Return (x, y) of the center of cell containing provided text 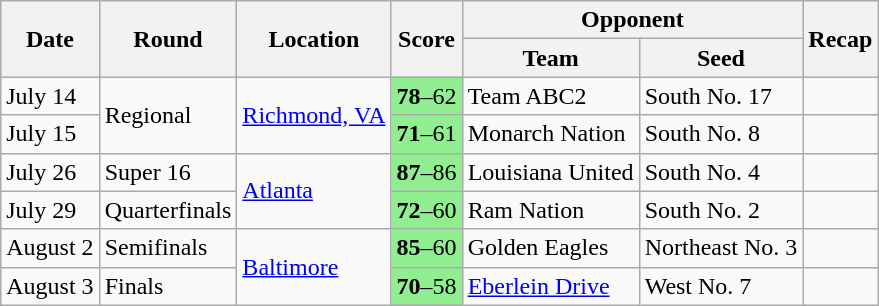
Louisiana United (550, 172)
South No. 17 (721, 96)
South No. 4 (721, 172)
Finals (168, 286)
Northeast No. 3 (721, 248)
85–60 (426, 248)
Quarterfinals (168, 210)
Monarch Nation (550, 134)
Richmond, VA (314, 115)
Seed (721, 58)
71–61 (426, 134)
Date (50, 39)
July 29 (50, 210)
Location (314, 39)
Golden Eagles (550, 248)
72–60 (426, 210)
78–62 (426, 96)
West No. 7 (721, 286)
87–86 (426, 172)
Eberlein Drive (550, 286)
Regional (168, 115)
Baltimore (314, 267)
August 3 (50, 286)
Ram Nation (550, 210)
Round (168, 39)
July 26 (50, 172)
Super 16 (168, 172)
Team ABC2 (550, 96)
August 2 (50, 248)
July 15 (50, 134)
Recap (840, 39)
South No. 2 (721, 210)
Semifinals (168, 248)
Opponent (632, 20)
Score (426, 39)
South No. 8 (721, 134)
Atlanta (314, 191)
July 14 (50, 96)
70–58 (426, 286)
Team (550, 58)
